Return the (X, Y) coordinate for the center point of the cell that contains the specified text.  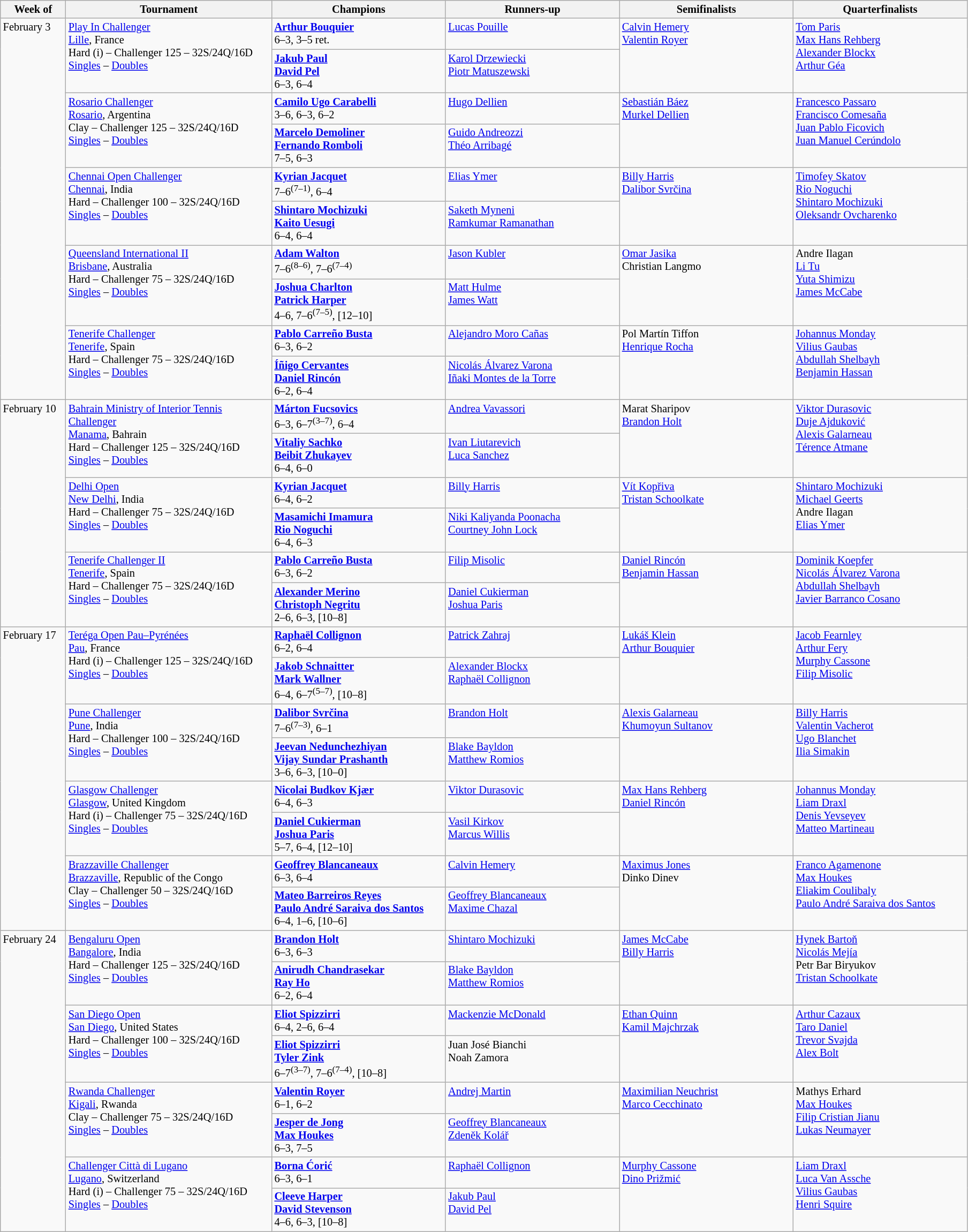
Andre Ilagan Li Tu Yuta Shimizu James McCabe (880, 285)
Adam Walton7–6(8–6), 7–6(7–4) (359, 261)
Francesco Passaro Francisco Comesaña Juan Pablo Ficovich Juan Manuel Cerúndolo (880, 130)
Camilo Ugo Carabelli3–6, 6–3, 6–2 (359, 108)
Lukáš Klein Arthur Bouquier (707, 665)
Shintaro Mochizuki Michael Geerts Andre Ilagan Elias Ymer (880, 514)
Tournament (169, 9)
February 24 (33, 1082)
Tom Paris Max Hans Rehberg Alexander Blockx Arthur Géa (880, 56)
Geoffrey Blancaneaux Maxime Chazal (532, 909)
Calvin Hemery Valentin Royer (707, 56)
Hynek Bartoň Nicolás Mejía Petr Bar Biryukov Tristan Schoolkate (880, 968)
Ethan Quinn Kamil Majchrzak (707, 1044)
Andrej Martin (532, 1098)
Hugo Dellien (532, 108)
Daniel Rincón Benjamin Hassan (707, 589)
Kyrian Jacquet7–6(7–1), 6–4 (359, 184)
Jeevan Nedunchezhiyan Vijay Sundar Prashanth3–6, 6–3, [10–0] (359, 759)
Brandon Holt (532, 721)
Week of (33, 9)
Jakub Paul David Pel (532, 1210)
Alexander Merino Christoph Negritu2–6, 6–3, [10–8] (359, 604)
Shintaro Mochizuki Kaito Uesugi6–4, 6–4 (359, 223)
Alexander Blockx Raphaël Collignon (532, 680)
Geoffrey Blancaneaux6–3, 6–4 (359, 871)
Borna Ćorić6–3, 6–1 (359, 1173)
Bengaluru OpenBangalore, India Hard – Challenger 125 – 32S/24Q/16DSingles – Doubles (169, 968)
Viktor Durasovic (532, 797)
Champions (359, 9)
Maximus Jones Dinko Dinev (707, 893)
Maximilian Neuchrist Marco Cecchinato (707, 1119)
Marcelo Demoliner Fernando Romboli7–5, 6–3 (359, 146)
Sebastián Báez Murkel Dellien (707, 130)
Mackenzie McDonald (532, 1021)
February 3 (33, 209)
Masamichi Imamura Rio Noguchi6–4, 6–3 (359, 530)
San Diego OpenSan Diego, United States Hard – Challenger 100 – 32S/24Q/16DSingles – Doubles (169, 1044)
Mateo Barreiros Reyes Paulo André Saraiva dos Santos6–4, 1–6, [10–6] (359, 909)
Mathys Erhard Max Houkes Filip Cristian Jianu Lukas Neumayer (880, 1119)
Íñigo Cervantes Daniel Rincón6–2, 6–4 (359, 378)
Alejandro Moro Cañas (532, 341)
Brandon Holt6–3, 6–3 (359, 946)
Karol Drzewiecki Piotr Matuszewski (532, 71)
Saketh Myneni Ramkumar Ramanathan (532, 223)
Quarterfinalists (880, 9)
Billy Harris Dalibor Svrčina (707, 207)
Bahrain Ministry of Interior Tennis ChallengerManama, Bahrain Hard – Challenger 125 – 32S/24Q/16DSingles – Doubles (169, 438)
Kyrian Jacquet6–4, 6–2 (359, 493)
Runners-up (532, 9)
Delhi OpenNew Delhi, India Hard – Challenger 75 – 32S/24Q/16DSingles – Doubles (169, 514)
Johannus Monday Vilius Gaubas Abdullah Shelbayh Benjamin Hassan (880, 362)
Joshua Charlton Patrick Harper4–6, 7–6(7–5), [12–10] (359, 302)
Daniel Cukierman Joshua Paris (532, 604)
Shintaro Mochizuki (532, 946)
Billy Harris (532, 493)
Johannus Monday Liam Draxl Denis Yevseyev Matteo Martineau (880, 818)
Brazzaville ChallengerBrazzaville, Republic of the Congo Clay – Challenger 50 – 32S/24Q/16DSingles – Doubles (169, 893)
Pol Martín Tiffon Henrique Rocha (707, 362)
Rwanda ChallengerKigali, Rwanda Clay – Challenger 75 – 32S/24Q/16DSingles – Doubles (169, 1119)
Queensland International IIBrisbane, Australia Hard – Challenger 75 – 32S/24Q/16DSingles – Doubles (169, 285)
Raphaël Collignon6–2, 6–4 (359, 642)
Filip Misolic (532, 567)
Cleeve Harper David Stevenson4–6, 6–3, [10–8] (359, 1210)
Arthur Bouquier6–3, 3–5 ret. (359, 34)
Alexis Galarneau Khumoyun Sultanov (707, 742)
Patrick Zahraj (532, 642)
Matt Hulme James Watt (532, 302)
Tenerife Challenger IITenerife, Spain Hard – Challenger 75 – 32S/24Q/16DSingles – Doubles (169, 589)
Vitaliy Sachko Beibit Zhukayev6–4, 6–0 (359, 455)
Nicolás Álvarez Varona Iñaki Montes de la Torre (532, 378)
Franco Agamenone Max Houkes Eliakim Coulibaly Paulo André Saraiva dos Santos (880, 893)
Geoffrey Blancaneaux Zdeněk Kolář (532, 1135)
February 10 (33, 513)
Jason Kubler (532, 261)
Márton Fucsovics6–3, 6–7(3–7), 6–4 (359, 417)
Play In ChallengerLille, France Hard (i) – Challenger 125 – 32S/24Q/16DSingles – Doubles (169, 56)
Jakub Paul David Pel6–3, 6–4 (359, 71)
Murphy Cassone Dino Prižmić (707, 1194)
Vasil Kirkov Marcus Willis (532, 834)
Jesper de Jong Max Houkes6–3, 7–5 (359, 1135)
Tenerife ChallengerTenerife, Spain Hard – Challenger 75 – 32S/24Q/16DSingles – Doubles (169, 362)
Jakob Schnaitter Mark Wallner6–4, 6–7(5–7), [10–8] (359, 680)
James McCabe Billy Harris (707, 968)
Glasgow ChallengerGlasgow, United Kingdom Hard (i) – Challenger 75 – 32S/24Q/16DSingles – Doubles (169, 818)
Guido Andreozzi Théo Arribagé (532, 146)
Liam Draxl Luca Van Assche Vilius Gaubas Henri Squire (880, 1194)
Viktor Durasovic Duje Ajduković Alexis Galarneau Térence Atmane (880, 438)
February 17 (33, 778)
Teréga Open Pau–PyrénéesPau, France Hard (i) – Challenger 125 – 32S/24Q/16DSingles – Doubles (169, 665)
Juan José Bianchi Noah Zamora (532, 1059)
Dominik Koepfer Nicolás Álvarez Varona Abdullah Shelbayh Javier Barranco Cosano (880, 589)
Calvin Hemery (532, 871)
Pune ChallengerPune, India Hard – Challenger 100 – 32S/24Q/16DSingles – Doubles (169, 742)
Timofey Skatov Rio Noguchi Shintaro Mochizuki Oleksandr Ovcharenko (880, 207)
Arthur Cazaux Taro Daniel Trevor Svajda Alex Bolt (880, 1044)
Eliot Spizzirri6–4, 2–6, 6–4 (359, 1021)
Marat Sharipov Brandon Holt (707, 438)
Nicolai Budkov Kjær6–4, 6–3 (359, 797)
Elias Ymer (532, 184)
Valentin Royer6–1, 6–2 (359, 1098)
Ivan Liutarevich Luca Sanchez (532, 455)
Omar Jasika Christian Langmo (707, 285)
Rosario ChallengerRosario, Argentina Clay – Challenger 125 – 32S/24Q/16DSingles – Doubles (169, 130)
Niki Kaliyanda Poonacha Courtney John Lock (532, 530)
Andrea Vavassori (532, 417)
Daniel Cukierman Joshua Paris5–7, 6–4, [12–10] (359, 834)
Dalibor Svrčina7–6(7–3), 6–1 (359, 721)
Vít Kopřiva Tristan Schoolkate (707, 514)
Raphaël Collignon (532, 1173)
Eliot Spizzirri Tyler Zink6–7(3–7), 7–6(7–4), [10–8] (359, 1059)
Challenger Città di LuganoLugano, Switzerland Hard (i) – Challenger 75 – 32S/24Q/16DSingles – Doubles (169, 1194)
Chennai Open ChallengerChennai, India Hard – Challenger 100 – 32S/24Q/16DSingles – Doubles (169, 207)
Billy Harris Valentin Vacherot Ugo Blanchet Ilia Simakin (880, 742)
Max Hans Rehberg Daniel Rincón (707, 818)
Semifinalists (707, 9)
Jacob Fearnley Arthur Fery Murphy Cassone Filip Misolic (880, 665)
Anirudh Chandrasekar Ray Ho6–2, 6–4 (359, 983)
Lucas Pouille (532, 34)
